Pinpoint the cell where the given text exists, returning its (x, y) midpoint coordinate. 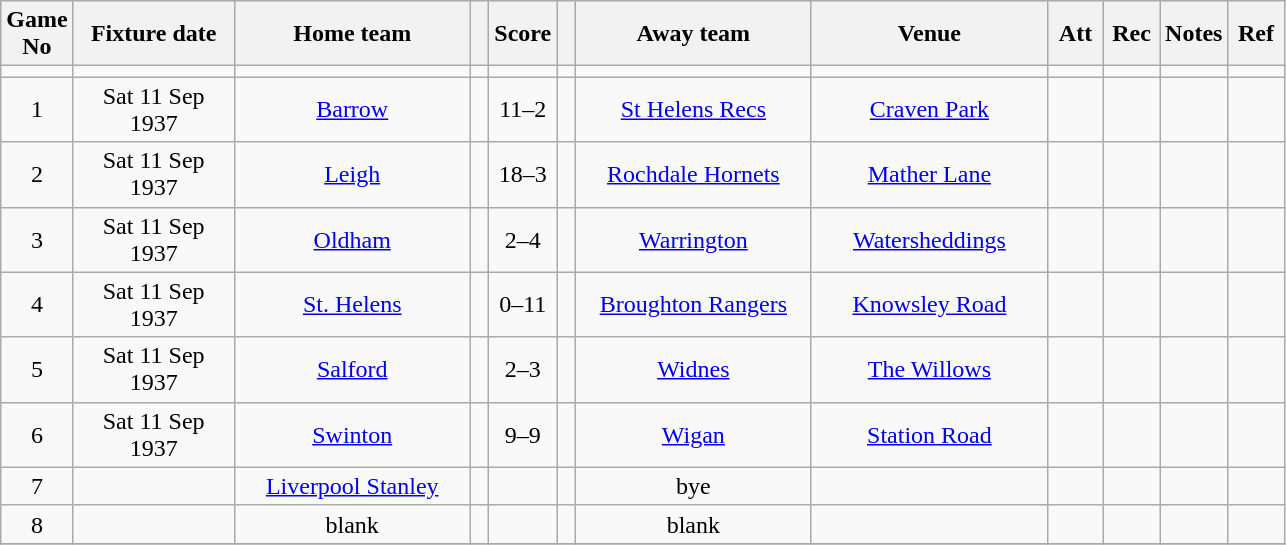
Mather Lane (929, 174)
Game No (37, 34)
8 (37, 524)
Warrington (693, 240)
Salford (352, 370)
Rec (1132, 34)
Barrow (352, 110)
Knowsley Road (929, 304)
St Helens Recs (693, 110)
5 (37, 370)
7 (37, 486)
Liverpool Stanley (352, 486)
3 (37, 240)
Away team (693, 34)
6 (37, 434)
Score (523, 34)
Ref (1256, 34)
Broughton Rangers (693, 304)
The Willows (929, 370)
2–4 (523, 240)
2–3 (523, 370)
Fixture date (154, 34)
Station Road (929, 434)
Widnes (693, 370)
0–11 (523, 304)
Wigan (693, 434)
bye (693, 486)
Craven Park (929, 110)
2 (37, 174)
Oldham (352, 240)
Watersheddings (929, 240)
Att (1075, 34)
Venue (929, 34)
St. Helens (352, 304)
Home team (352, 34)
4 (37, 304)
Rochdale Hornets (693, 174)
Notes (1194, 34)
9–9 (523, 434)
11–2 (523, 110)
Swinton (352, 434)
Leigh (352, 174)
18–3 (523, 174)
1 (37, 110)
